Pinpoint the cell where the given text exists, returning its (x, y) midpoint coordinate. 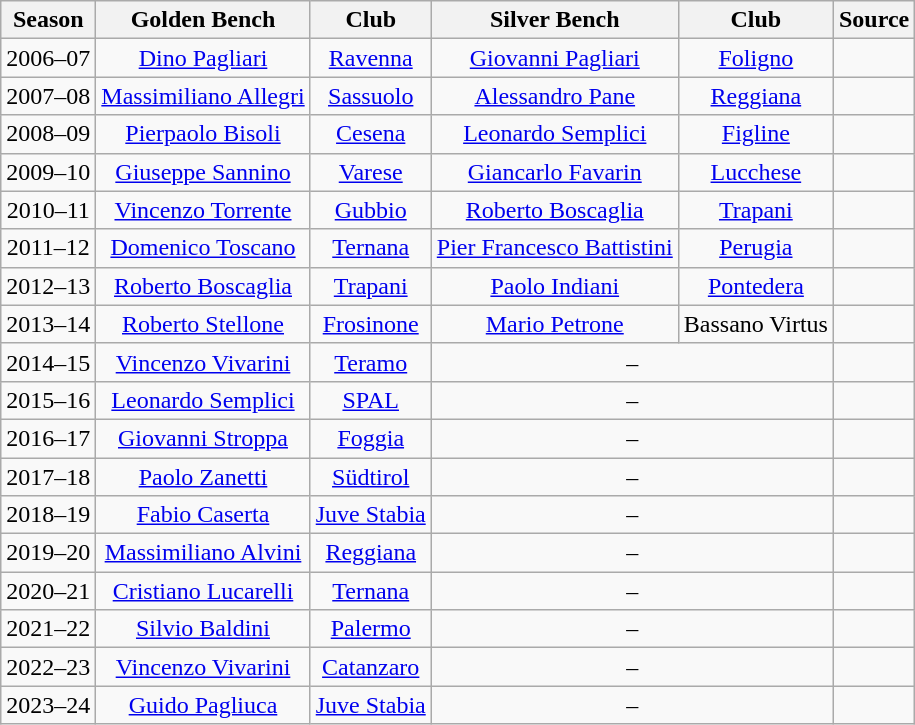
Alessandro Pane (554, 96)
Foggia (370, 438)
2022–23 (48, 667)
SPAL (370, 400)
Domenico Toscano (203, 248)
Pontedera (756, 286)
Südtirol (370, 477)
2007–08 (48, 96)
Roberto Stellone (203, 324)
Dino Pagliari (203, 58)
2006–07 (48, 58)
Massimiliano Alvini (203, 553)
2015–16 (48, 400)
Guido Pagliuca (203, 705)
Pier Francesco Battistini (554, 248)
Sassuolo (370, 96)
2010–11 (48, 210)
Golden Bench (203, 20)
2017–18 (48, 477)
Ravenna (370, 58)
Varese (370, 172)
Fabio Caserta (203, 515)
Figline (756, 134)
Bassano Virtus (756, 324)
Silvio Baldini (203, 629)
Gubbio (370, 210)
2008–09 (48, 134)
Cristiano Lucarelli (203, 591)
2023–24 (48, 705)
2021–22 (48, 629)
2011–12 (48, 248)
2009–10 (48, 172)
Vincenzo Torrente (203, 210)
Season (48, 20)
Giancarlo Favarin (554, 172)
Massimiliano Allegri (203, 96)
Paolo Indiani (554, 286)
Giovanni Stroppa (203, 438)
Lucchese (756, 172)
Teramo (370, 362)
2020–21 (48, 591)
Pierpaolo Bisoli (203, 134)
Silver Bench (554, 20)
Giuseppe Sannino (203, 172)
2019–20 (48, 553)
Mario Petrone (554, 324)
Palermo (370, 629)
Paolo Zanetti (203, 477)
Foligno (756, 58)
2016–17 (48, 438)
2012–13 (48, 286)
Source (874, 20)
Cesena (370, 134)
Perugia (756, 248)
2013–14 (48, 324)
2014–15 (48, 362)
2018–19 (48, 515)
Giovanni Pagliari (554, 58)
Frosinone (370, 324)
Catanzaro (370, 667)
